Find where the given text appears and provide that cell's center as [x, y] coordinate. 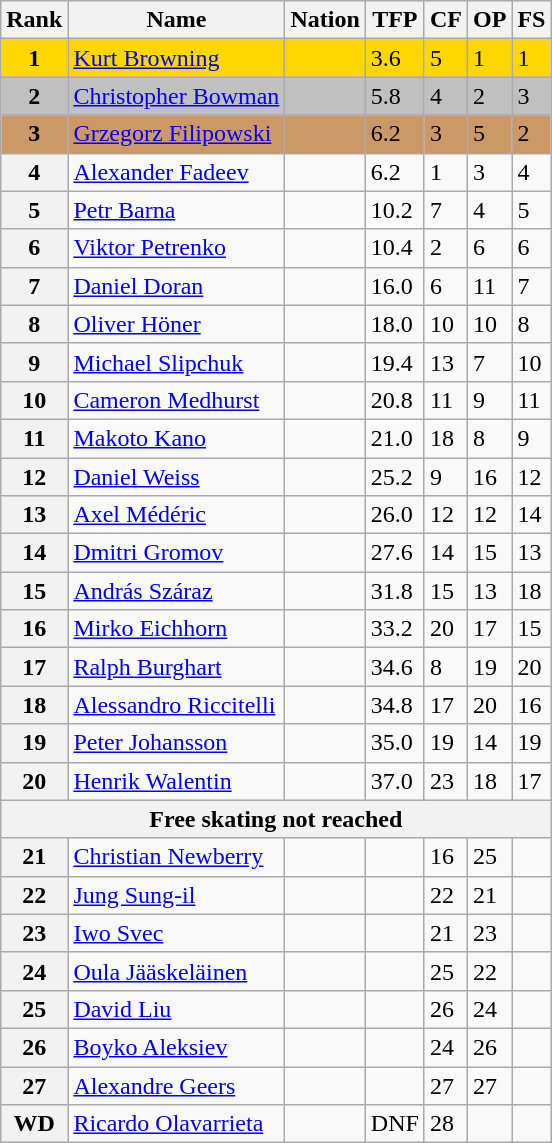
Name [176, 20]
Christopher Bowman [176, 96]
Makoto Kano [176, 438]
TFP [394, 20]
33.2 [394, 629]
5.8 [394, 96]
Viktor Petrenko [176, 248]
Grzegorz Filipowski [176, 134]
Henrik Walentin [176, 781]
Michael Slipchuk [176, 362]
Christian Newberry [176, 857]
34.8 [394, 705]
Nation [325, 20]
Petr Barna [176, 210]
18.0 [394, 324]
Alexandre Geers [176, 1085]
Iwo Svec [176, 933]
Oliver Höner [176, 324]
16.0 [394, 286]
Alessandro Riccitelli [176, 705]
28 [446, 1124]
Oula Jääskeläinen [176, 971]
CF [446, 20]
Boyko Aleksiev [176, 1047]
Rank [34, 20]
Alexander Fadeev [176, 172]
WD [34, 1124]
Kurt Browning [176, 58]
10.2 [394, 210]
Ralph Burghart [176, 667]
David Liu [176, 1009]
10.4 [394, 248]
Cameron Medhurst [176, 400]
Dmitri Gromov [176, 553]
34.6 [394, 667]
OP [489, 20]
Daniel Weiss [176, 477]
3.6 [394, 58]
András Száraz [176, 591]
Jung Sung-il [176, 895]
25.2 [394, 477]
31.8 [394, 591]
35.0 [394, 743]
26.0 [394, 515]
Axel Médéric [176, 515]
Peter Johansson [176, 743]
FS [532, 20]
20.8 [394, 400]
DNF [394, 1124]
Ricardo Olavarrieta [176, 1124]
21.0 [394, 438]
Mirko Eichhorn [176, 629]
19.4 [394, 362]
Daniel Doran [176, 286]
27.6 [394, 553]
37.0 [394, 781]
Free skating not reached [276, 819]
